For the text-containing cell, return its midpoint in [X, Y] coordinate format. 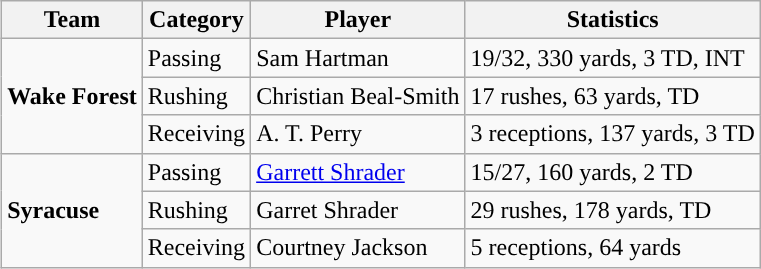
19/32, 330 yards, 3 TD, INT [612, 58]
Christian Beal-Smith [358, 96]
29 rushes, 178 yards, TD [612, 210]
17 rushes, 63 yards, TD [612, 96]
5 receptions, 64 yards [612, 248]
Wake Forest [72, 96]
Syracuse [72, 210]
Player [358, 20]
Sam Hartman [358, 58]
A. T. Perry [358, 134]
Garret Shrader [358, 210]
15/27, 160 yards, 2 TD [612, 172]
Statistics [612, 20]
Garrett Shrader [358, 172]
Team [72, 20]
Courtney Jackson [358, 248]
3 receptions, 137 yards, 3 TD [612, 134]
Category [196, 20]
